Identify which cell holds the provided text, then report its (x, y) central coordinate. 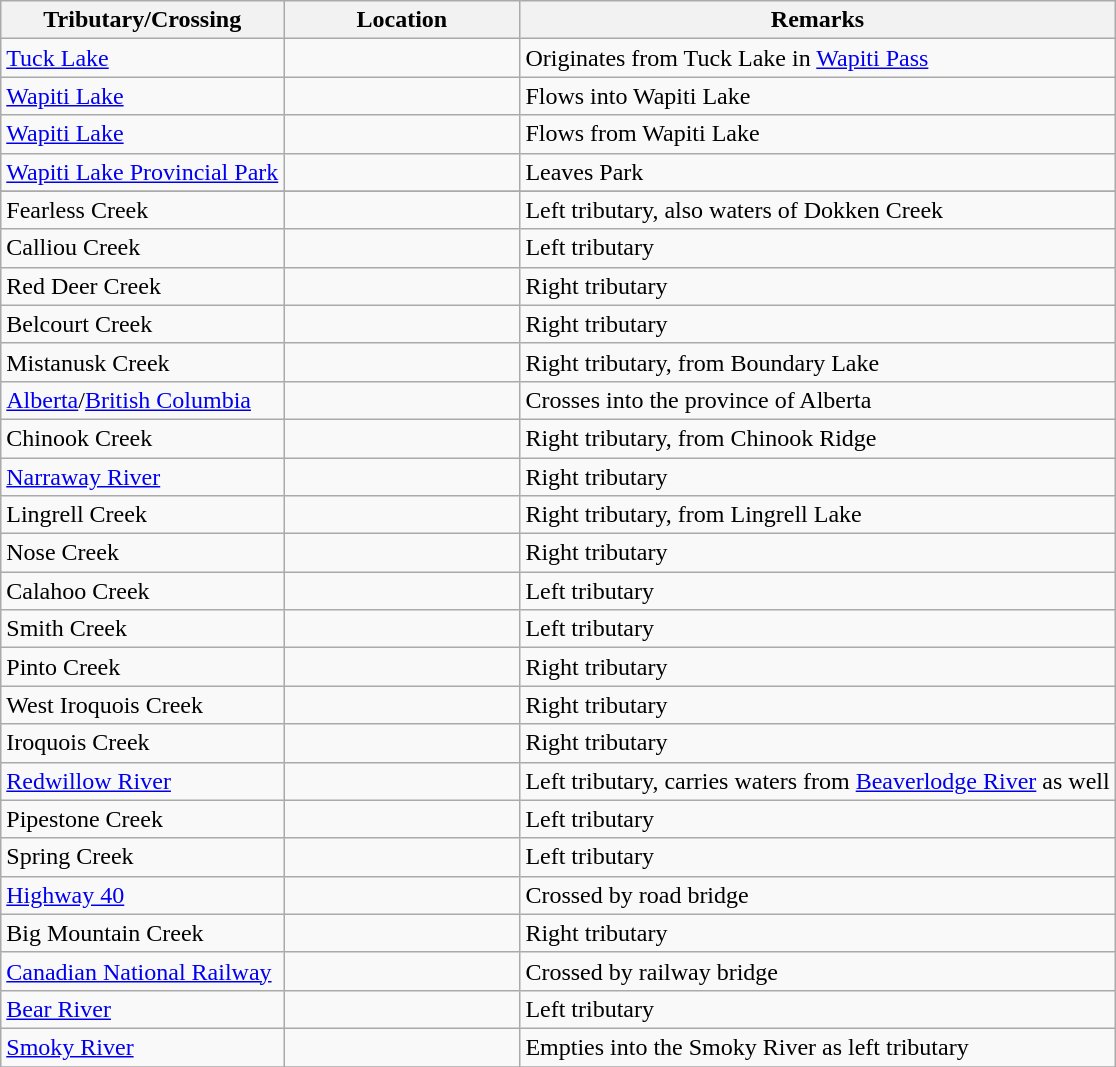
Flows from Wapiti Lake (818, 134)
Flows into Wapiti Lake (818, 96)
Bear River (142, 1009)
Calahoo Creek (142, 591)
Narraway River (142, 477)
Tributary/Crossing (142, 20)
Chinook Creek (142, 438)
Left tributary, carries waters from Beaverlodge River as well (818, 781)
Right tributary, from Lingrell Lake (818, 515)
Redwillow River (142, 781)
West Iroquois Creek (142, 705)
Red Deer Creek (142, 286)
Smith Creek (142, 629)
Lingrell Creek (142, 515)
Leaves Park (818, 172)
Crossed by road bridge (818, 895)
Canadian National Railway (142, 971)
Right tributary, from Boundary Lake (818, 362)
Iroquois Creek (142, 743)
Smoky River (142, 1047)
Fearless Creek (142, 210)
Belcourt Creek (142, 324)
Remarks (818, 20)
Pinto Creek (142, 667)
Right tributary, from Chinook Ridge (818, 438)
Big Mountain Creek (142, 933)
Left tributary, also waters of Dokken Creek (818, 210)
Nose Creek (142, 553)
Pipestone Creek (142, 819)
Originates from Tuck Lake in Wapiti Pass (818, 58)
Spring Creek (142, 857)
Wapiti Lake Provincial Park (142, 172)
Location (402, 20)
Mistanusk Creek (142, 362)
Calliou Creek (142, 248)
Empties into the Smoky River as left tributary (818, 1047)
Tuck Lake (142, 58)
Crossed by railway bridge (818, 971)
Crosses into the province of Alberta (818, 400)
Alberta/British Columbia (142, 400)
Highway 40 (142, 895)
